Search for the cell housing the specified text and yield its [x, y] center coordinate. 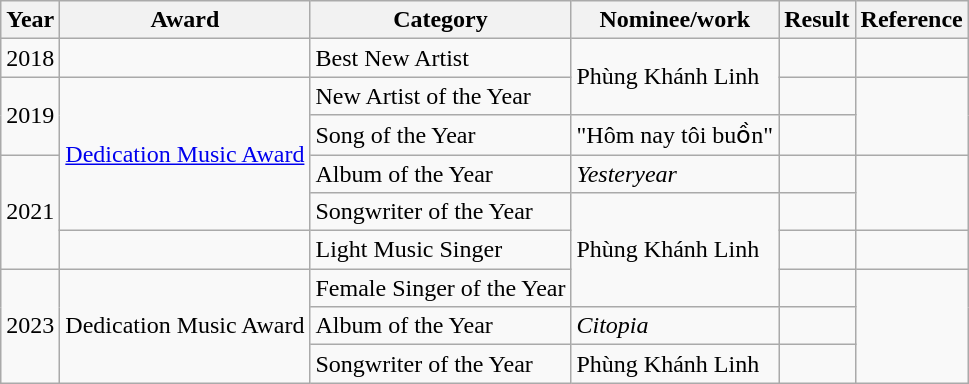
Category [440, 20]
New Artist of the Year [440, 96]
Nominee/work [675, 20]
Award [185, 20]
2021 [30, 211]
"Hôm nay tôi buồn" [675, 135]
Yesteryear [675, 173]
Result [817, 20]
2019 [30, 116]
Citopia [675, 326]
Year [30, 20]
2023 [30, 326]
Light Music Singer [440, 250]
2018 [30, 58]
Female Singer of the Year [440, 288]
Song of the Year [440, 135]
Reference [912, 20]
Best New Artist [440, 58]
